Return (x, y) of the center of cell containing provided text 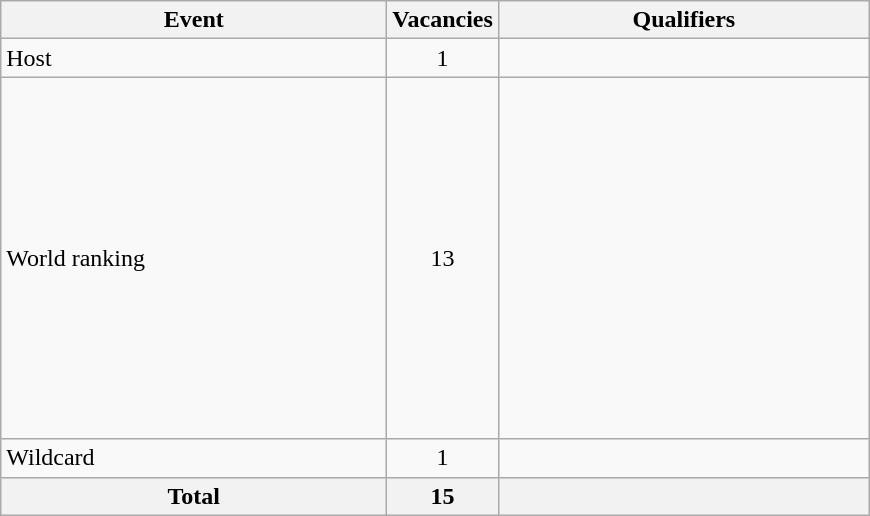
13 (443, 258)
Wildcard (194, 458)
Event (194, 20)
Qualifiers (684, 20)
World ranking (194, 258)
15 (443, 496)
Vacancies (443, 20)
Host (194, 58)
Total (194, 496)
